Pinpoint the cell where the given text exists, returning its (x, y) midpoint coordinate. 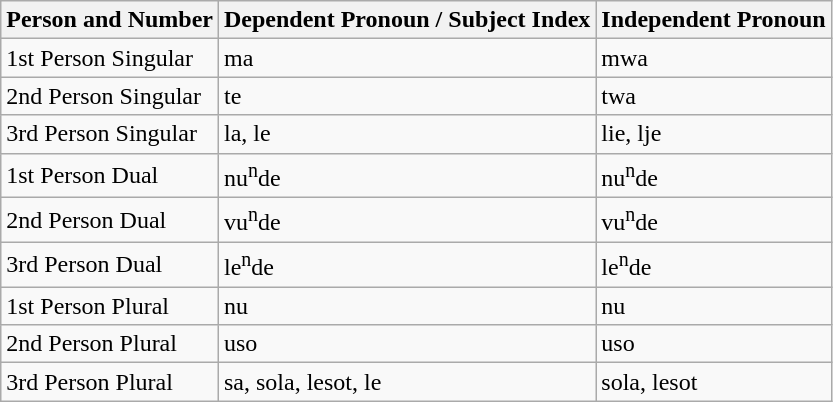
Independent Pronoun (714, 20)
la, le (406, 134)
3rd Person Plural (110, 382)
1st Person Plural (110, 306)
twa (714, 96)
ma (406, 58)
sola, lesot (714, 382)
mwa (714, 58)
1st Person Singular (110, 58)
2nd Person Singular (110, 96)
te (406, 96)
Person and Number (110, 20)
sa, sola, lesot, le (406, 382)
2nd Person Plural (110, 344)
2nd Person Dual (110, 220)
3rd Person Dual (110, 264)
1st Person Dual (110, 176)
lie, lje (714, 134)
Dependent Pronoun / Subject Index (406, 20)
3rd Person Singular (110, 134)
